Locate the cell with the specified text and output its [x, y] center coordinate. 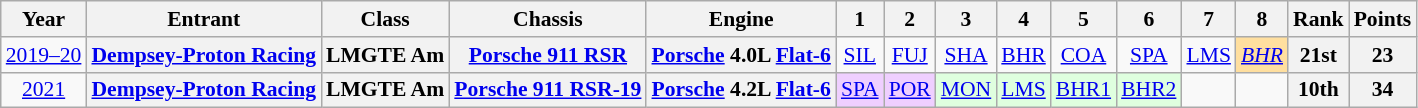
SIL [860, 55]
21st [1318, 55]
Porsche 4.0L Flat-6 [740, 55]
3 [966, 19]
Year [44, 19]
Chassis [548, 19]
MON [966, 90]
Engine [740, 19]
8 [1262, 19]
Entrant [204, 19]
POR [910, 90]
5 [1084, 19]
COA [1084, 55]
Points [1383, 19]
2021 [44, 90]
BHR2 [1148, 90]
2019–20 [44, 55]
Porsche 4.2L Flat-6 [740, 90]
23 [1383, 55]
1 [860, 19]
4 [1024, 19]
34 [1383, 90]
7 [1208, 19]
BHR1 [1084, 90]
10th [1318, 90]
6 [1148, 19]
Porsche 911 RSR [548, 55]
Rank [1318, 19]
Class [385, 19]
Porsche 911 RSR-19 [548, 90]
2 [910, 19]
FUJ [910, 55]
SHA [966, 55]
